Identify which cell holds the provided text, then report its (x, y) central coordinate. 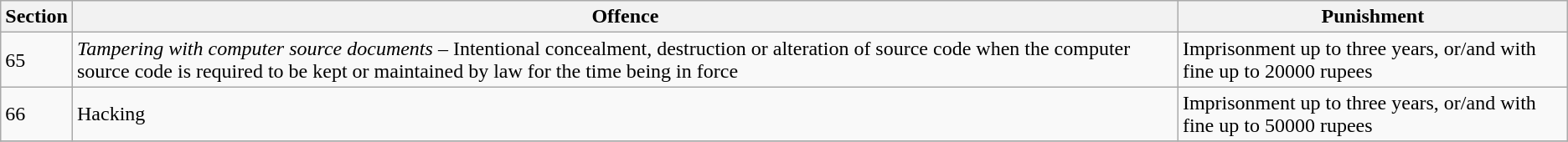
66 (37, 114)
Imprisonment up to three years, or/and with fine up to 20000 rupees (1372, 60)
Offence (625, 17)
Imprisonment up to three years, or/and with fine up to 50000 rupees (1372, 114)
Punishment (1372, 17)
65 (37, 60)
Hacking (625, 114)
Section (37, 17)
